For the text-containing cell, return its midpoint in [x, y] coordinate format. 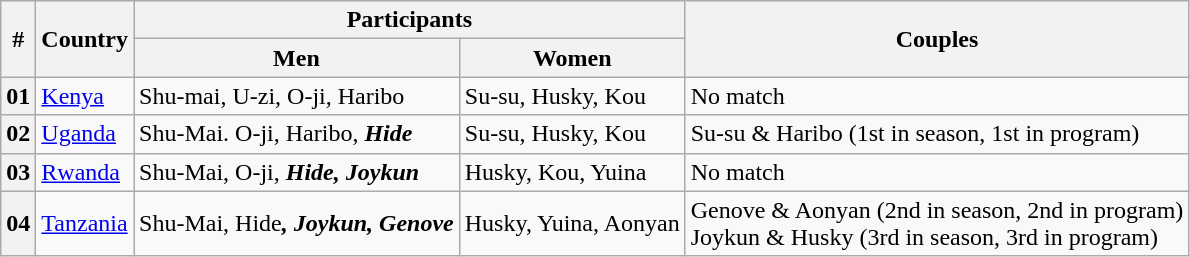
Men [297, 58]
Tanzania [85, 224]
Shu-mai, U-zi, O-ji, Haribo [297, 96]
Shu-Mai. O-ji, Haribo, Hide [297, 134]
02 [18, 134]
Genove & Aonyan (2nd in season, 2nd in program)Joykun & Husky (3rd in season, 3rd in program) [937, 224]
01 [18, 96]
Shu-Mai, Hide, Joykun, Genove [297, 224]
Uganda [85, 134]
03 [18, 172]
Su-su & Haribo (1st in season, 1st in program) [937, 134]
Husky, Yuina, Aonyan [572, 224]
Participants [410, 20]
Couples [937, 39]
Country [85, 39]
04 [18, 224]
# [18, 39]
Women [572, 58]
Kenya [85, 96]
Husky, Kou, Yuina [572, 172]
Rwanda [85, 172]
Shu-Mai, O-ji, Hide, Joykun [297, 172]
